Return the (X, Y) coordinate for the center point of the cell that contains the specified text.  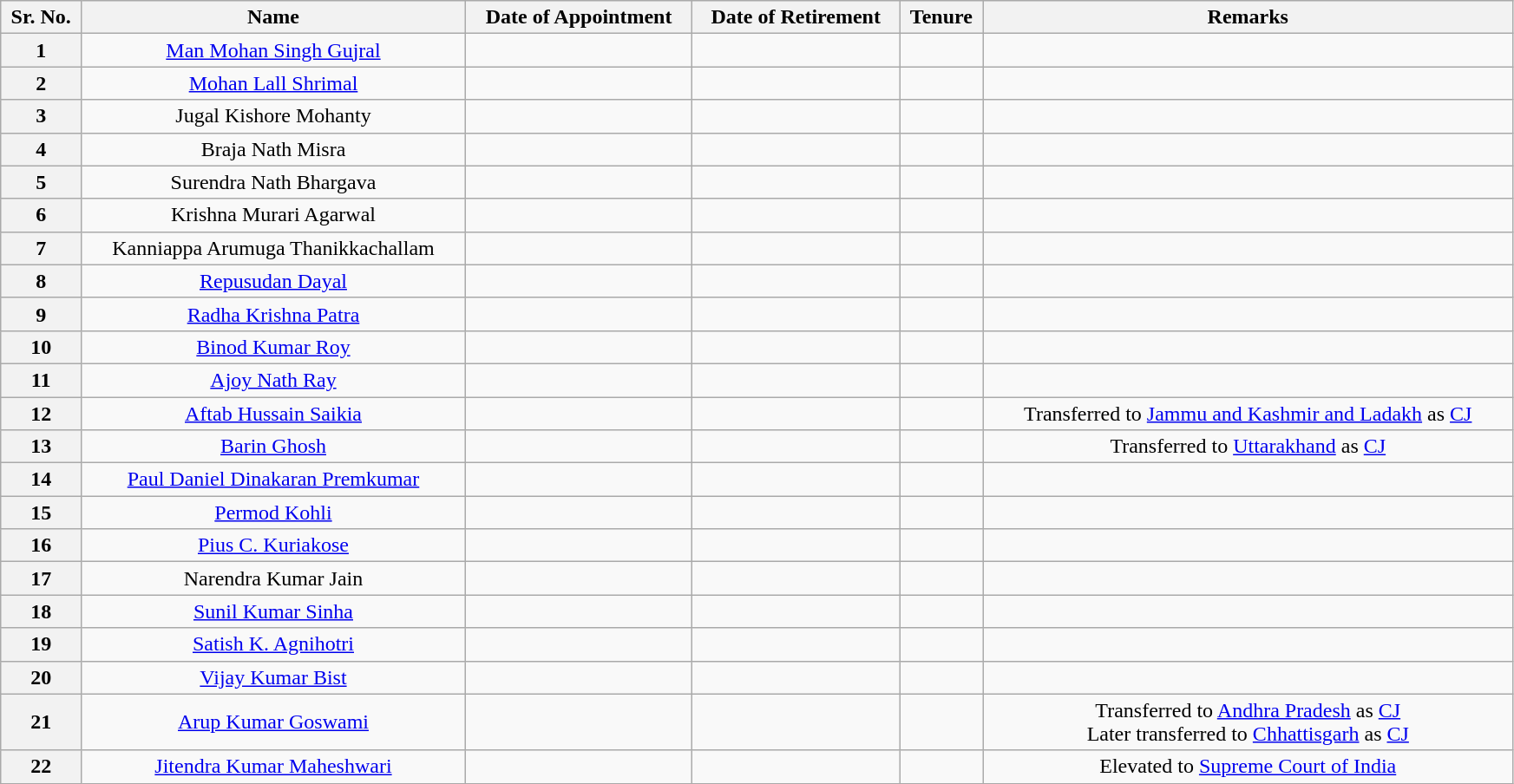
11 (42, 380)
20 (42, 677)
Man Mohan Singh Gujral (274, 50)
Permod Kohli (274, 513)
18 (42, 611)
Binod Kumar Roy (274, 347)
7 (42, 248)
Mohan Lall Shrimal (274, 83)
19 (42, 644)
6 (42, 215)
16 (42, 546)
3 (42, 116)
10 (42, 347)
Transferred to Uttarakhand as CJ (1248, 447)
Satish K. Agnihotri (274, 644)
Kanniappa Arumuga Thanikkachallam (274, 248)
Narendra Kumar Jain (274, 578)
Tenure (941, 17)
Date of Retirement (796, 17)
Name (274, 17)
Pius C. Kuriakose (274, 546)
Paul Daniel Dinakaran Premkumar (274, 480)
2 (42, 83)
Vijay Kumar Bist (274, 677)
Arup Kumar Goswami (274, 722)
14 (42, 480)
Braja Nath Misra (274, 149)
Repusudan Dayal (274, 281)
Remarks (1248, 17)
Sr. No. (42, 17)
Transferred to Andhra Pradesh as CJ Later transferred to Chhattisgarh as CJ (1248, 722)
Surendra Nath Bhargava (274, 182)
12 (42, 414)
22 (42, 767)
Aftab Hussain Saikia (274, 414)
13 (42, 447)
Krishna Murari Agarwal (274, 215)
5 (42, 182)
Radha Krishna Patra (274, 314)
Jugal Kishore Mohanty (274, 116)
Elevated to Supreme Court of India (1248, 767)
9 (42, 314)
21 (42, 722)
Ajoy Nath Ray (274, 380)
Date of Appointment (578, 17)
Transferred to Jammu and Kashmir and Ladakh as CJ (1248, 414)
15 (42, 513)
17 (42, 578)
1 (42, 50)
4 (42, 149)
8 (42, 281)
Jitendra Kumar Maheshwari (274, 767)
Sunil Kumar Sinha (274, 611)
Barin Ghosh (274, 447)
